Identify which cell holds the provided text, then report its (x, y) central coordinate. 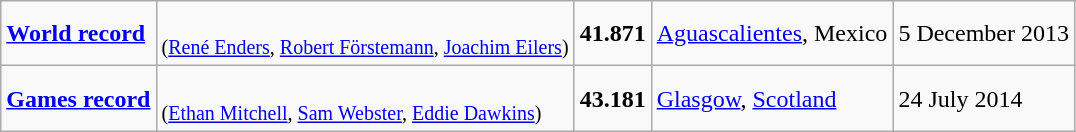
(René Enders, Robert Förstemann, Joachim Eilers) (365, 34)
(Ethan Mitchell, Sam Webster, Eddie Dawkins) (365, 98)
Games record (78, 98)
World record (78, 34)
43.181 (612, 98)
Aguascalientes, Mexico (772, 34)
Glasgow, Scotland (772, 98)
41.871 (612, 34)
24 July 2014 (984, 98)
5 December 2013 (984, 34)
